Search for the cell housing the specified text and yield its (X, Y) center coordinate. 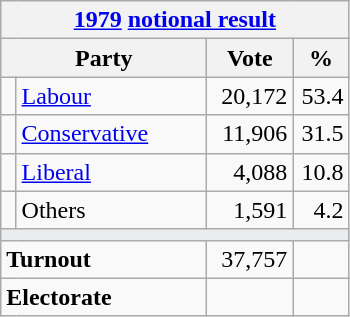
Labour (112, 96)
10.8 (321, 172)
% (321, 58)
53.4 (321, 96)
Liberal (112, 172)
Others (112, 210)
Vote (250, 58)
Turnout (104, 259)
20,172 (250, 96)
11,906 (250, 134)
1979 notional result (175, 20)
4,088 (250, 172)
Electorate (104, 297)
Conservative (112, 134)
37,757 (250, 259)
4.2 (321, 210)
31.5 (321, 134)
Party (104, 58)
1,591 (250, 210)
